Scan for the cell matching the given text and deliver its (x, y) coordinate at center. 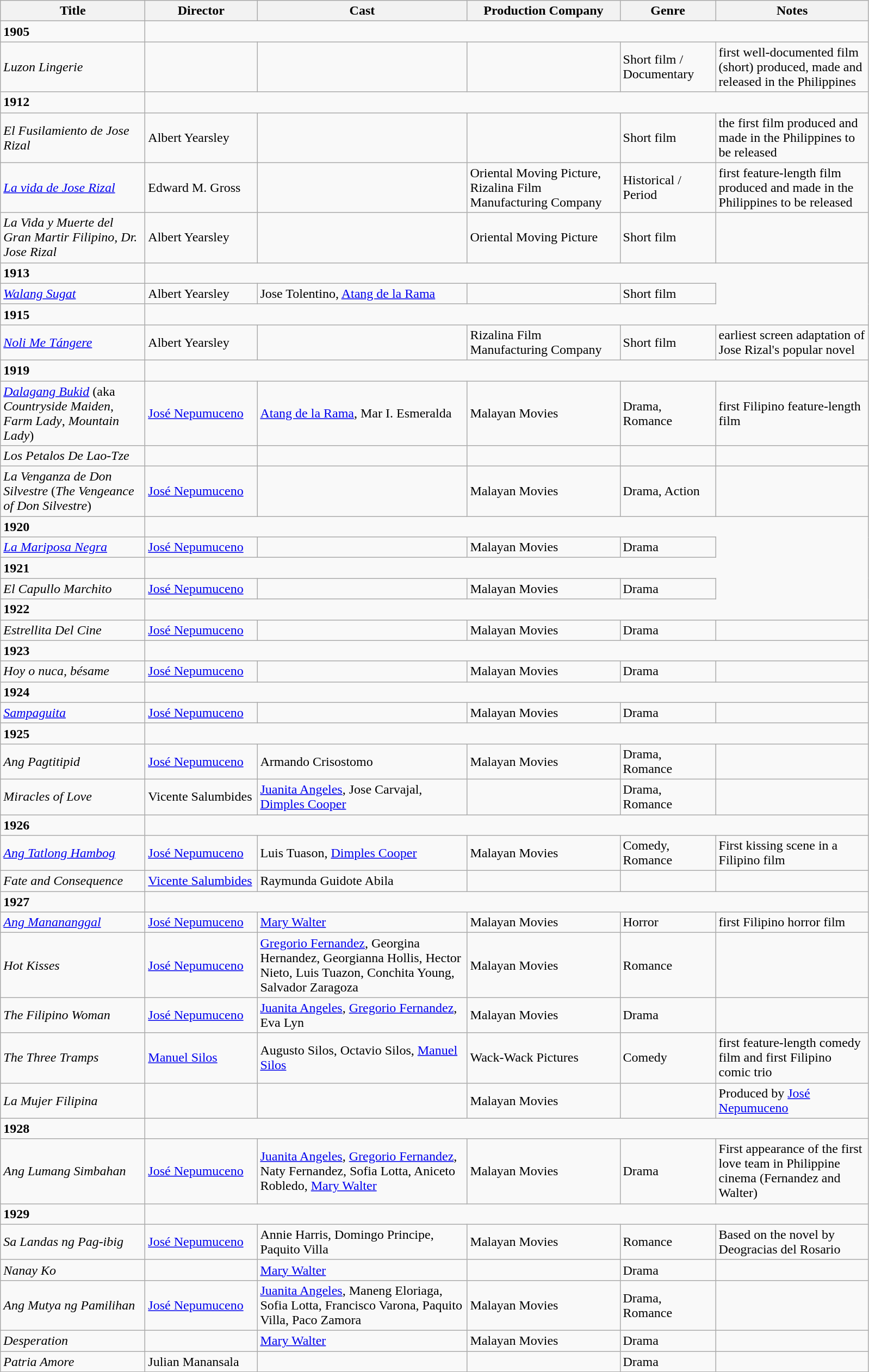
Drama, Action (668, 491)
La Vida y Muerte del Gran Martir Filipino, Dr. Jose Rizal (73, 238)
Rizalina Film Manufacturing Company (544, 342)
Walang Sugat (73, 294)
earliest screen adaptation of Jose Rizal's popular novel (792, 342)
1922 (73, 609)
Cast (362, 11)
Genre (668, 11)
Ang Lumang Simbahan (73, 1171)
La Mujer Filipina (73, 1100)
the first film produced and made in the Philippines to be released (792, 138)
1919 (73, 370)
First appearance of the first love team in Philippine cinema (Fernandez and Walter) (792, 1171)
La Mariposa Negra (73, 547)
Miracles of Love (73, 797)
Fate and Consequence (73, 881)
El Fusilamiento de Jose Rizal (73, 138)
Hoy o nuca, bésame (73, 671)
first well-documented film (short) produced, made and released in the Philippines (792, 67)
Gregorio Fernandez, Georgina Hernandez, Georgianna Hollis, Hector Nieto, Luis Tuazon, Conchita Young, Salvador Zaragoza (362, 965)
first Filipino horror film (792, 922)
Edward M. Gross (201, 188)
Comedy (668, 1058)
Luzon Lingerie (73, 67)
Los Petalos De Lao-Tze (73, 456)
Noli Me Tángere (73, 342)
Director (201, 11)
The Filipino Woman (73, 1015)
Armando Crisostomo (362, 761)
1926 (73, 825)
Manuel Silos (201, 1058)
First kissing scene in a Filipino film (792, 853)
1924 (73, 692)
Patria Amore (73, 1362)
Atang de la Rama, Mar I. Esmeralda (362, 413)
Jose Tolentino, Atang de la Rama (362, 294)
Produced by José Nepumuceno (792, 1100)
Juanita Angeles, Gregorio Fernandez, Naty Fernandez, Sofia Lotta, Aniceto Robledo, Mary Walter (362, 1171)
1921 (73, 568)
first feature-length film produced and made in the Philippines to be released (792, 188)
Estrellita Del Cine (73, 630)
The Three Tramps (73, 1058)
Ang Tatlong Hambog (73, 853)
Juanita Angeles, Jose Carvajal, Dimples Cooper (362, 797)
1928 (73, 1128)
Luis Tuason, Dimples Cooper (362, 853)
1920 (73, 527)
first feature-length comedy film and first Filipino comic trio (792, 1058)
Title (73, 11)
Sampaguita (73, 713)
Annie Harris, Domingo Principe, Paquito Villa (362, 1242)
1923 (73, 651)
1927 (73, 902)
Ang Mutya ng Pamilihan (73, 1305)
Horror (668, 922)
Desperation (73, 1340)
Hot Kisses (73, 965)
Dalagang Bukid (aka Countryside Maiden, Farm Lady, Mountain Lady) (73, 413)
Production Company (544, 11)
Notes (792, 11)
Juanita Angeles, Maneng Eloriaga, Sofia Lotta, Francisco Varona, Paquito Villa, Paco Zamora (362, 1305)
Wack-Wack Pictures (544, 1058)
Raymunda Guidote Abila (362, 881)
1915 (73, 314)
1912 (73, 102)
La vida de Jose Rizal (73, 188)
El Capullo Marchito (73, 589)
Juanita Angeles, Gregorio Fernandez, Eva Lyn (362, 1015)
1925 (73, 733)
Comedy, Romance (668, 853)
Oriental Moving Picture (544, 238)
Oriental Moving Picture, Rizalina Film Manufacturing Company (544, 188)
1905 (73, 32)
Short film / Documentary (668, 67)
Augusto Silos, Octavio Silos, Manuel Silos (362, 1058)
La Venganza de Don Silvestre (The Vengeance of Don Silvestre) (73, 491)
Sa Landas ng Pag-ibig (73, 1242)
1929 (73, 1214)
Ang Pagtitipid (73, 761)
1913 (73, 273)
Nanay Ko (73, 1270)
first Filipino feature-length film (792, 413)
Julian Manansala (201, 1362)
Based on the novel by Deogracias del Rosario (792, 1242)
Ang Manananggal (73, 922)
Historical / Period (668, 188)
